Return the [X, Y] coordinate for the center point of the cell that contains the specified text.  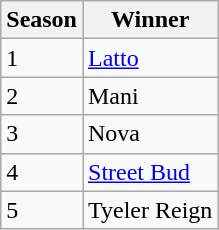
Season [42, 20]
Mani [150, 96]
5 [42, 210]
Nova [150, 134]
1 [42, 58]
Tyeler Reign [150, 210]
Latto [150, 58]
Street Bud [150, 172]
4 [42, 172]
2 [42, 96]
Winner [150, 20]
3 [42, 134]
